Scan for the cell matching the given text and deliver its [X, Y] coordinate at center. 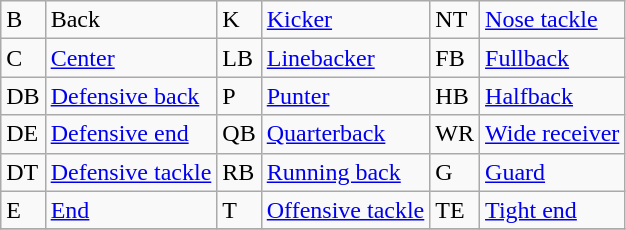
HB [455, 96]
Center [131, 58]
QB [239, 134]
Punter [346, 96]
Linebacker [346, 58]
P [239, 96]
DE [23, 134]
C [23, 58]
FB [455, 58]
TE [455, 210]
Guard [552, 172]
Halfback [552, 96]
Kicker [346, 20]
B [23, 20]
Defensive tackle [131, 172]
WR [455, 134]
Fullback [552, 58]
E [23, 210]
Tight end [552, 210]
Wide receiver [552, 134]
Quarterback [346, 134]
Nose tackle [552, 20]
T [239, 210]
Defensive end [131, 134]
Running back [346, 172]
End [131, 210]
Back [131, 20]
Offensive tackle [346, 210]
G [455, 172]
RB [239, 172]
LB [239, 58]
DT [23, 172]
NT [455, 20]
Defensive back [131, 96]
DB [23, 96]
K [239, 20]
